Search for the cell housing the specified text and yield its (X, Y) center coordinate. 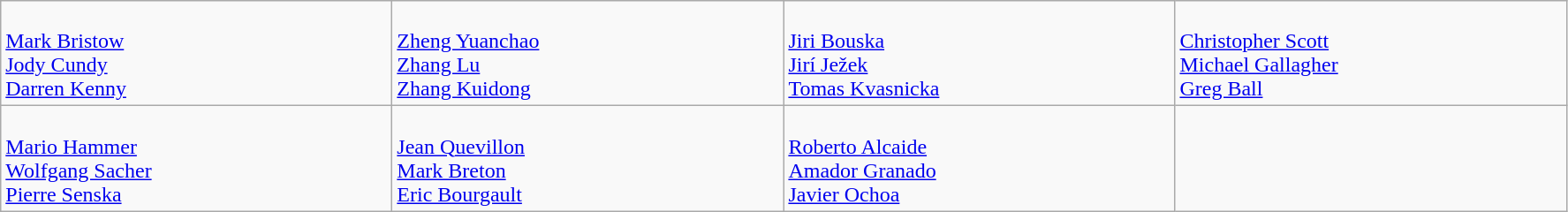
Christopher ScottMichael GallagherGreg Ball (1371, 53)
Mark BristowJody CundyDarren Kenny (196, 53)
Mario HammerWolfgang SacherPierre Senska (196, 159)
Zheng YuanchaoZhang LuZhang Kuidong (588, 53)
Jean QuevillonMark BretonEric Bourgault (588, 159)
Roberto AlcaideAmador GranadoJavier Ochoa (979, 159)
Jiri BouskaJirí JežekTomas Kvasnicka (979, 53)
